Locate the cell with the specified text and output its [X, Y] center coordinate. 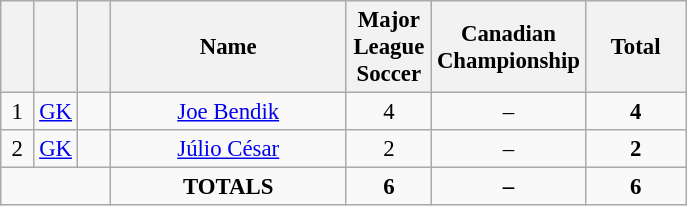
Total [636, 47]
Joe Bendik [228, 112]
Júlio César [228, 149]
Major League Soccer [389, 47]
1 [18, 112]
TOTALS [228, 187]
Canadian Championship [509, 47]
Name [228, 47]
